Capture the cell that displays the provided text and extract its [X, Y] central coordinate. 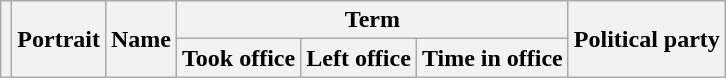
Left office [359, 58]
Took office [239, 58]
Time in office [492, 58]
Term [373, 20]
Portrait [59, 39]
Name [140, 39]
Political party [646, 39]
